Search for the cell housing the specified text and yield its [x, y] center coordinate. 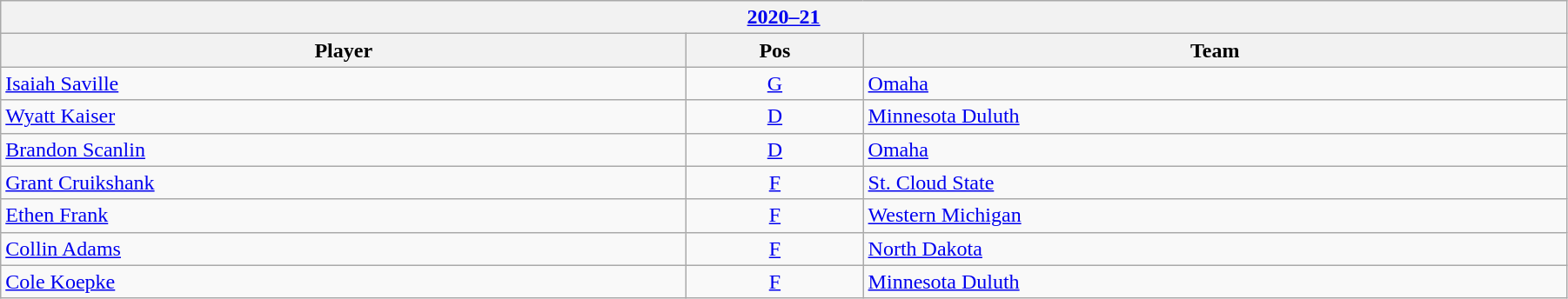
G [774, 83]
Wyatt Kaiser [344, 116]
Isaiah Saville [344, 83]
Cole Koepke [344, 282]
Grant Cruikshank [344, 183]
Player [344, 50]
Ethen Frank [344, 216]
Western Michigan [1215, 216]
Team [1215, 50]
2020–21 [784, 17]
Pos [774, 50]
Collin Adams [344, 249]
St. Cloud State [1215, 183]
North Dakota [1215, 249]
Brandon Scanlin [344, 149]
